Capture the cell that displays the provided text and extract its [X, Y] central coordinate. 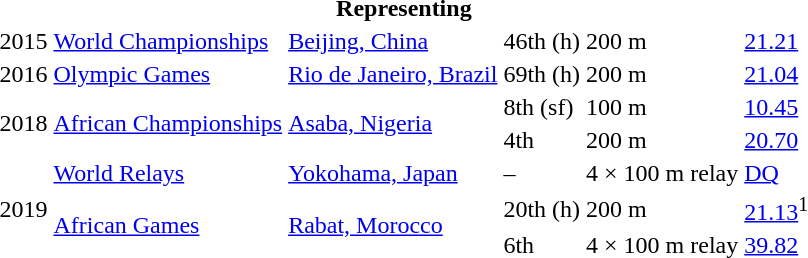
4th [542, 140]
20th (h) [542, 209]
Asaba, Nigeria [393, 124]
Yokohama, Japan [393, 173]
World Championships [168, 41]
46th (h) [542, 41]
– [542, 173]
69th (h) [542, 74]
World Relays [168, 173]
4 × 100 m relay [662, 173]
100 m [662, 107]
African Championships [168, 124]
8th (sf) [542, 107]
Olympic Games [168, 74]
Beijing, China [393, 41]
Rio de Janeiro, Brazil [393, 74]
